From the cell containing the given text, extract its center point as [X, Y] coordinate. 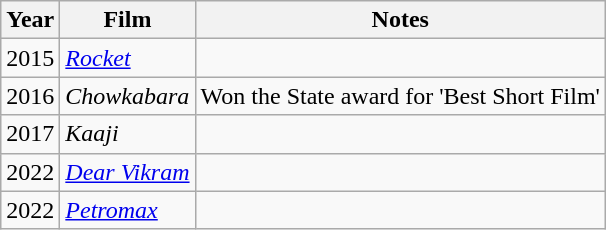
2015 [30, 58]
Film [128, 20]
Year [30, 20]
Chowkabara [128, 96]
2017 [30, 134]
2016 [30, 96]
Petromax [128, 210]
Won the State award for 'Best Short Film' [400, 96]
Dear Vikram [128, 172]
Rocket [128, 58]
Kaaji [128, 134]
Notes [400, 20]
